Output the [x, y] coordinate of the center of the cell containing the given text.  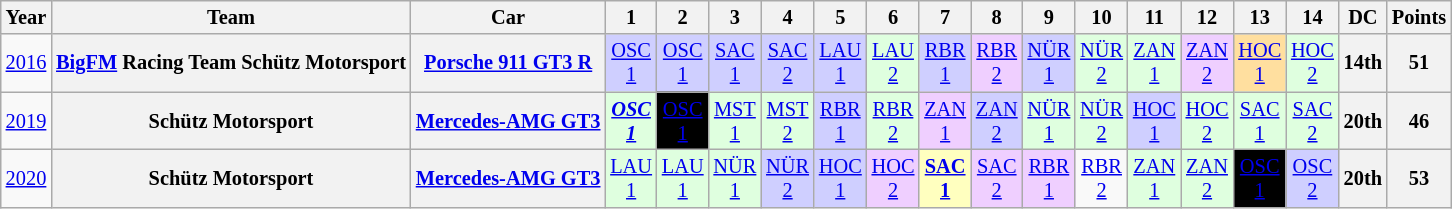
Team [231, 17]
46 [1419, 121]
DC [1363, 17]
8 [997, 17]
Points [1419, 17]
5 [840, 17]
53 [1419, 178]
MST2 [788, 121]
2 [683, 17]
2020 [26, 178]
Car [508, 17]
10 [1102, 17]
Year [26, 17]
2019 [26, 121]
4 [788, 17]
2016 [26, 63]
13 [1260, 17]
1 [631, 17]
3 [734, 17]
OSC2 [1312, 178]
6 [894, 17]
MST1 [734, 121]
Porsche 911 GT3 R [508, 63]
9 [1050, 17]
12 [1208, 17]
LAU2 [894, 63]
7 [945, 17]
BigFM Racing Team Schütz Motorsport [231, 63]
14th [1363, 63]
51 [1419, 63]
11 [1154, 17]
14 [1312, 17]
